Identify which cell holds the provided text, then report its [x, y] central coordinate. 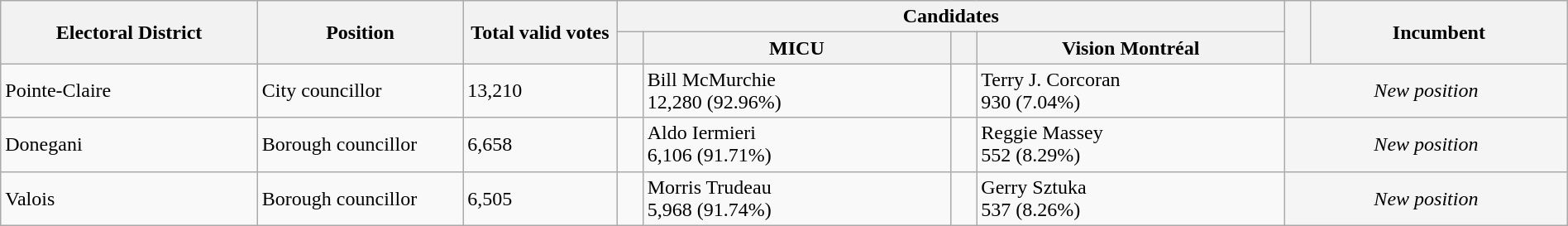
Total valid votes [540, 32]
Morris Trudeau5,968 (91.74%) [797, 199]
Electoral District [129, 32]
City councillor [360, 91]
Valois [129, 199]
Vision Montréal [1131, 48]
Candidates [951, 17]
13,210 [540, 91]
Reggie Massey552 (8.29%) [1131, 144]
Gerry Sztuka537 (8.26%) [1131, 199]
Position [360, 32]
Incumbent [1439, 32]
Terry J. Corcoran930 (7.04%) [1131, 91]
MICU [797, 48]
Donegani [129, 144]
Bill McMurchie12,280 (92.96%) [797, 91]
Pointe-Claire [129, 91]
6,505 [540, 199]
Aldo Iermieri6,106 (91.71%) [797, 144]
6,658 [540, 144]
